Search for the cell housing the specified text and yield its (x, y) center coordinate. 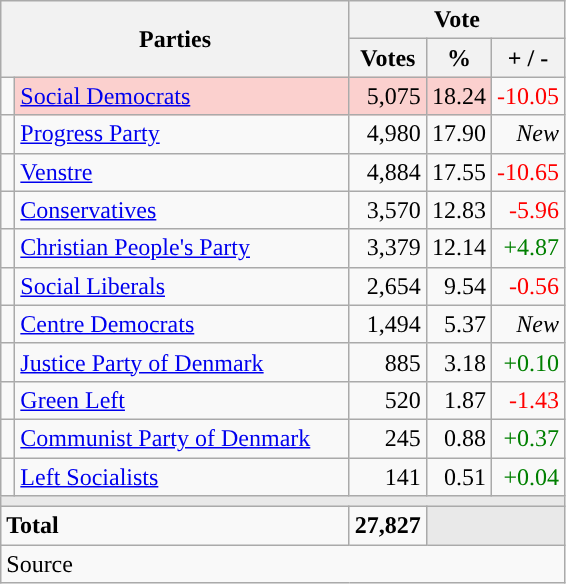
12.14 (458, 248)
Social Democrats (182, 96)
17.90 (458, 134)
Source (283, 564)
18.24 (458, 96)
+0.37 (528, 438)
Vote (456, 20)
Progress Party (182, 134)
141 (388, 477)
2,654 (388, 286)
Conservatives (182, 210)
4,884 (388, 172)
245 (388, 438)
Left Socialists (182, 477)
1.87 (458, 400)
Venstre (182, 172)
1,494 (388, 324)
-0.56 (528, 286)
Parties (176, 39)
0.51 (458, 477)
12.83 (458, 210)
Social Liberals (182, 286)
520 (388, 400)
Communist Party of Denmark (182, 438)
3.18 (458, 362)
Centre Democrats (182, 324)
5.37 (458, 324)
0.88 (458, 438)
-1.43 (528, 400)
885 (388, 362)
5,075 (388, 96)
Christian People's Party (182, 248)
% (458, 58)
Votes (388, 58)
-5.96 (528, 210)
+4.87 (528, 248)
+0.04 (528, 477)
+0.10 (528, 362)
Green Left (182, 400)
3,570 (388, 210)
Justice Party of Denmark (182, 362)
9.54 (458, 286)
-10.05 (528, 96)
Total (176, 526)
27,827 (388, 526)
-10.65 (528, 172)
3,379 (388, 248)
+ / - (528, 58)
17.55 (458, 172)
4,980 (388, 134)
